Scan for the cell matching the given text and deliver its (x, y) coordinate at center. 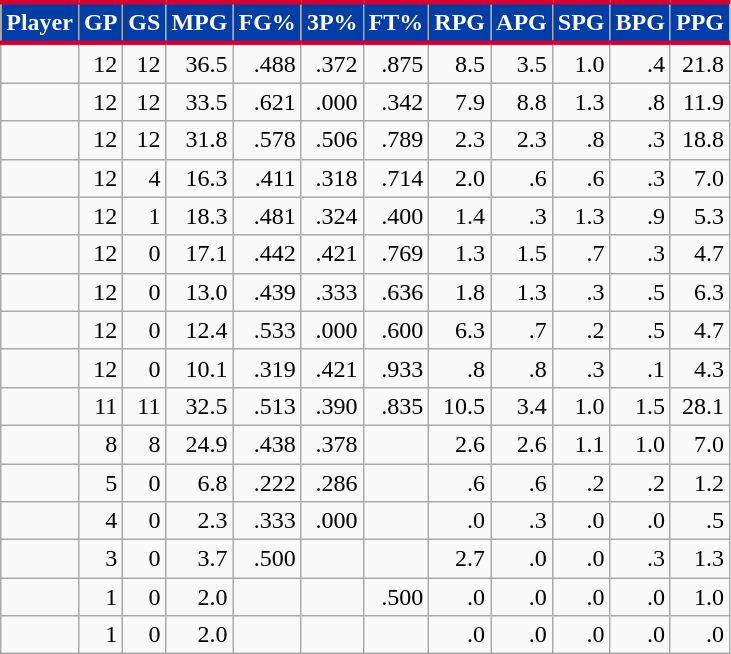
.9 (640, 216)
.342 (396, 102)
3 (100, 559)
MPG (200, 22)
.378 (332, 444)
.769 (396, 254)
.714 (396, 178)
.319 (267, 368)
RPG (460, 22)
18.8 (700, 140)
31.8 (200, 140)
36.5 (200, 63)
33.5 (200, 102)
3P% (332, 22)
.636 (396, 292)
5.3 (700, 216)
.481 (267, 216)
12.4 (200, 330)
FG% (267, 22)
PPG (700, 22)
.442 (267, 254)
18.3 (200, 216)
.438 (267, 444)
.835 (396, 406)
32.5 (200, 406)
6.8 (200, 483)
.789 (396, 140)
3.5 (522, 63)
1.4 (460, 216)
17.1 (200, 254)
.600 (396, 330)
3.7 (200, 559)
2.7 (460, 559)
.533 (267, 330)
.1 (640, 368)
.875 (396, 63)
28.1 (700, 406)
BPG (640, 22)
10.1 (200, 368)
11.9 (700, 102)
GS (144, 22)
5 (100, 483)
.506 (332, 140)
16.3 (200, 178)
1.8 (460, 292)
SPG (581, 22)
1.2 (700, 483)
APG (522, 22)
13.0 (200, 292)
3.4 (522, 406)
.488 (267, 63)
.578 (267, 140)
.390 (332, 406)
4.3 (700, 368)
.411 (267, 178)
8.8 (522, 102)
.286 (332, 483)
7.9 (460, 102)
.4 (640, 63)
GP (100, 22)
.439 (267, 292)
8.5 (460, 63)
.222 (267, 483)
.513 (267, 406)
.318 (332, 178)
21.8 (700, 63)
24.9 (200, 444)
.400 (396, 216)
1.1 (581, 444)
.324 (332, 216)
Player (40, 22)
.621 (267, 102)
FT% (396, 22)
.372 (332, 63)
.933 (396, 368)
10.5 (460, 406)
